Provide the [X, Y] coordinate of the cell's center where the given text is located.  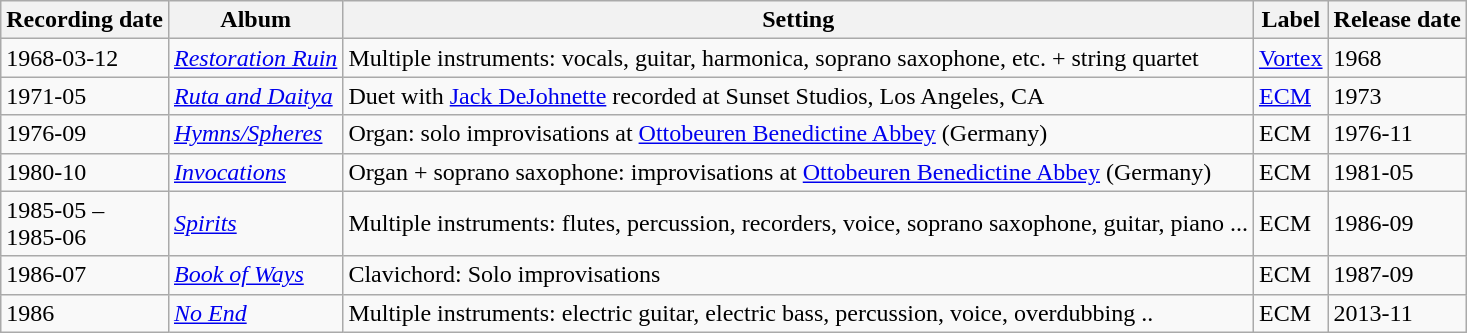
Duet with Jack DeJohnette recorded at Sunset Studios, Los Angeles, CA [798, 96]
1986 [85, 313]
1986-07 [85, 275]
Invocations [255, 172]
Ruta and Daitya [255, 96]
Label [1290, 20]
1968 [1397, 58]
1973 [1397, 96]
Hymns/Spheres [255, 134]
1976-09 [85, 134]
Vortex [1290, 58]
1987-09 [1397, 275]
1971-05 [85, 96]
Release date [1397, 20]
Multiple instruments: flutes, percussion, recorders, voice, soprano saxophone, guitar, piano ... [798, 224]
Multiple instruments: vocals, guitar, harmonica, soprano saxophone, etc. + string quartet [798, 58]
Clavichord: Solo improvisations [798, 275]
Album [255, 20]
2013-11 [1397, 313]
Organ + soprano saxophone: improvisations at Ottobeuren Benedictine Abbey (Germany) [798, 172]
Recording date [85, 20]
Setting [798, 20]
Organ: solo improvisations at Ottobeuren Benedictine Abbey (Germany) [798, 134]
1968-03-12 [85, 58]
1985-05 – 1985-06 [85, 224]
1986-09 [1397, 224]
1981-05 [1397, 172]
1976-11 [1397, 134]
Multiple instruments: electric guitar, electric bass, percussion, voice, overdubbing .. [798, 313]
No End [255, 313]
Book of Ways [255, 275]
Spirits [255, 224]
1980-10 [85, 172]
Restoration Ruin [255, 58]
